Capture the cell that displays the provided text and extract its [X, Y] central coordinate. 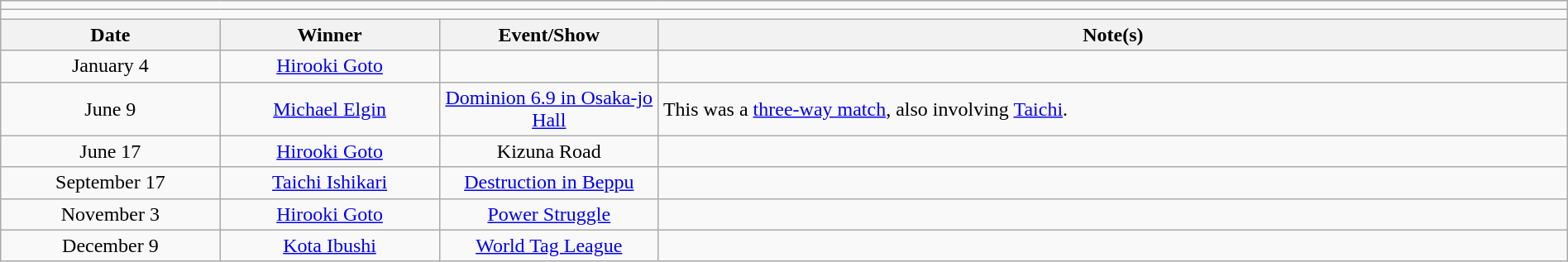
Winner [329, 35]
June 9 [111, 109]
World Tag League [549, 245]
September 17 [111, 183]
Power Struggle [549, 214]
Date [111, 35]
Dominion 6.9 in Osaka-jo Hall [549, 109]
Kizuna Road [549, 151]
This was a three-way match, also involving Taichi. [1113, 109]
December 9 [111, 245]
Kota Ibushi [329, 245]
January 4 [111, 66]
Taichi Ishikari [329, 183]
Destruction in Beppu [549, 183]
Michael Elgin [329, 109]
June 17 [111, 151]
Event/Show [549, 35]
Note(s) [1113, 35]
November 3 [111, 214]
